Locate the cell with the specified text and output its [X, Y] center coordinate. 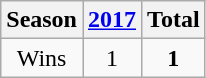
2017 [112, 20]
Wins [42, 58]
Season [42, 20]
Total [174, 20]
